Locate the cell with the specified text and output its [X, Y] center coordinate. 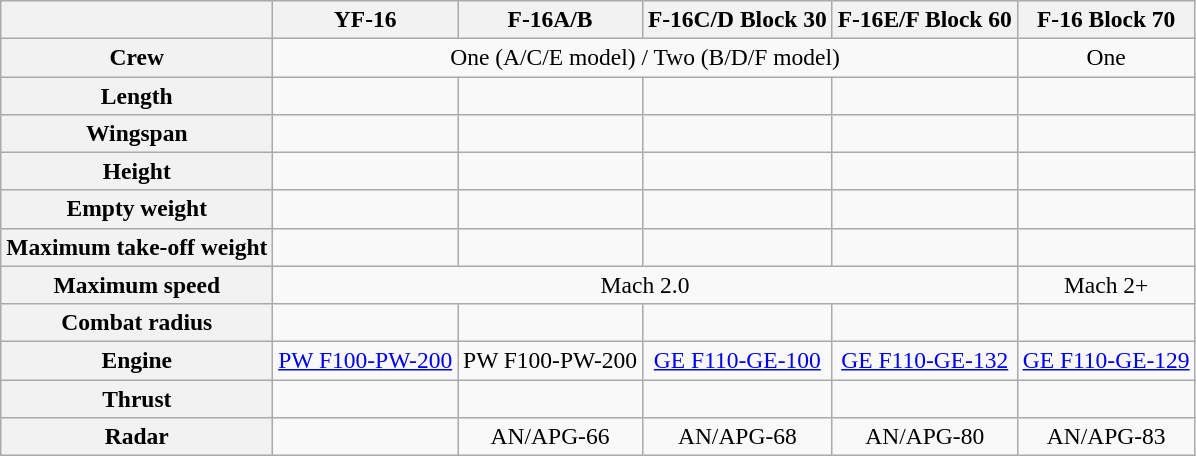
Crew [137, 57]
Maximum speed [137, 285]
F-16A/B [550, 19]
Length [137, 95]
F-16C/D Block 30 [737, 19]
AN/APG-68 [737, 436]
One [1106, 57]
GE F110-GE-100 [737, 360]
AN/APG-83 [1106, 436]
Empty weight [137, 209]
AN/APG-80 [924, 436]
Thrust [137, 398]
Combat radius [137, 322]
Height [137, 171]
Engine [137, 360]
Mach 2.0 [645, 285]
AN/APG-66 [550, 436]
F-16E/F Block 60 [924, 19]
Radar [137, 436]
Maximum take-off weight [137, 247]
F-16 Block 70 [1106, 19]
GE F110-GE-132 [924, 360]
One (A/C/E model) / Two (B/D/F model) [645, 57]
Mach 2+ [1106, 285]
GE F110-GE-129 [1106, 360]
Wingspan [137, 133]
YF-16 [366, 19]
